Find where the given text appears and provide that cell's center as (X, Y) coordinate. 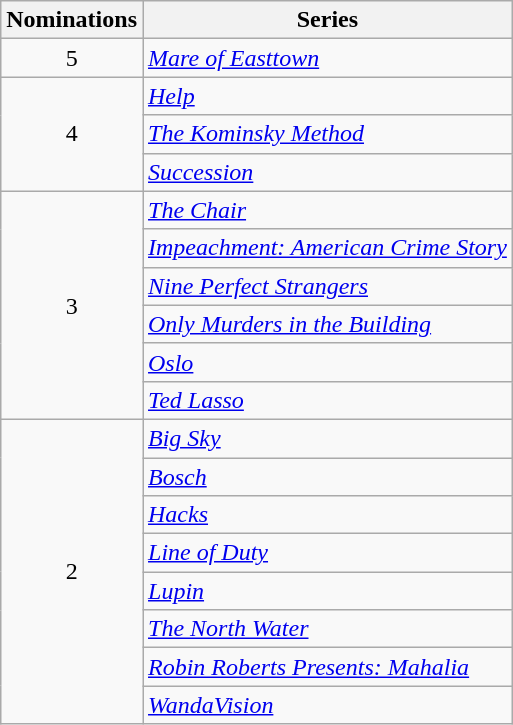
Big Sky (327, 438)
Robin Roberts Presents: Mahalia (327, 667)
Impeachment: American Crime Story (327, 248)
Lupin (327, 591)
Hacks (327, 515)
WandaVision (327, 705)
Help (327, 96)
2 (72, 571)
Only Murders in the Building (327, 324)
Mare of Easttown (327, 58)
Line of Duty (327, 553)
Ted Lasso (327, 400)
4 (72, 134)
Series (327, 20)
Nine Perfect Strangers (327, 286)
5 (72, 58)
The Chair (327, 210)
The Kominsky Method (327, 134)
The North Water (327, 629)
Nominations (72, 20)
Oslo (327, 362)
Bosch (327, 477)
3 (72, 305)
Succession (327, 172)
